Find where the given text appears and provide that cell's center as (X, Y) coordinate. 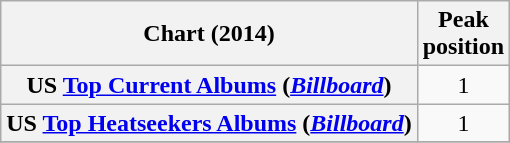
US Top Current Albums (Billboard) (209, 85)
Peak position (463, 34)
US Top Heatseekers Albums (Billboard) (209, 123)
Chart (2014) (209, 34)
